Output the [X, Y] coordinate of the center of the cell containing the given text.  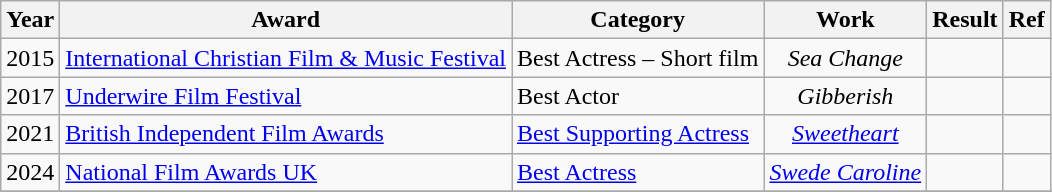
Award [286, 20]
National Film Awards UK [286, 172]
Swede Caroline [846, 172]
Year [30, 20]
2017 [30, 96]
Best Actress – Short film [638, 58]
Best Supporting Actress [638, 134]
Category [638, 20]
Best Actor [638, 96]
British Independent Film Awards [286, 134]
Sweetheart [846, 134]
Ref [1026, 20]
Result [965, 20]
2015 [30, 58]
Underwire Film Festival [286, 96]
International Christian Film & Music Festival [286, 58]
Work [846, 20]
2024 [30, 172]
Best Actress [638, 172]
Sea Change [846, 58]
Gibberish [846, 96]
2021 [30, 134]
